Find where the given text appears and provide that cell's center as [X, Y] coordinate. 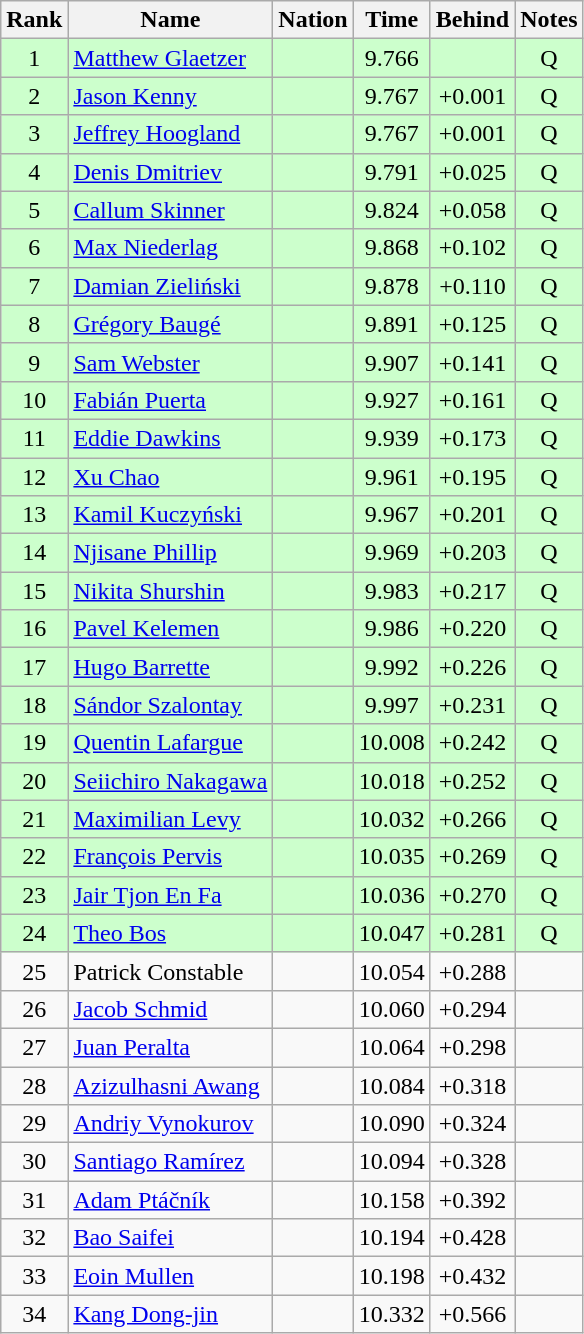
9.927 [392, 400]
13 [34, 515]
10.198 [392, 1276]
+0.328 [472, 1162]
Njisane Phillip [170, 553]
9.891 [392, 324]
9.939 [392, 438]
12 [34, 477]
10 [34, 400]
10.008 [392, 743]
18 [34, 705]
2 [34, 96]
9.961 [392, 477]
33 [34, 1276]
+0.203 [472, 553]
9.967 [392, 515]
+0.298 [472, 1047]
+0.025 [472, 172]
Jacob Schmid [170, 1009]
+0.058 [472, 210]
9.907 [392, 362]
Fabián Puerta [170, 400]
Grégory Baugé [170, 324]
Eoin Mullen [170, 1276]
Matthew Glaetzer [170, 58]
+0.294 [472, 1009]
27 [34, 1047]
10.094 [392, 1162]
+0.220 [472, 629]
Pavel Kelemen [170, 629]
Adam Ptáčník [170, 1200]
Rank [34, 20]
Hugo Barrette [170, 667]
Santiago Ramírez [170, 1162]
Andriy Vynokurov [170, 1124]
Name [170, 20]
10.054 [392, 971]
4 [34, 172]
Damian Zieliński [170, 286]
Quentin Lafargue [170, 743]
23 [34, 895]
10.035 [392, 857]
Patrick Constable [170, 971]
Notes [549, 20]
10.064 [392, 1047]
+0.217 [472, 591]
25 [34, 971]
17 [34, 667]
21 [34, 819]
+0.324 [472, 1124]
+0.266 [472, 819]
9.986 [392, 629]
10.036 [392, 895]
Theo Bos [170, 933]
+0.141 [472, 362]
9.969 [392, 553]
9 [34, 362]
+0.102 [472, 248]
22 [34, 857]
9.983 [392, 591]
Maximilian Levy [170, 819]
1 [34, 58]
Time [392, 20]
Juan Peralta [170, 1047]
28 [34, 1085]
+0.566 [472, 1314]
34 [34, 1314]
10.332 [392, 1314]
Kamil Kuczyński [170, 515]
+0.270 [472, 895]
9.766 [392, 58]
10.158 [392, 1200]
20 [34, 781]
Max Niederlag [170, 248]
+0.231 [472, 705]
+0.432 [472, 1276]
+0.269 [472, 857]
9.878 [392, 286]
29 [34, 1124]
Azizulhasni Awang [170, 1085]
Jeffrey Hoogland [170, 134]
+0.226 [472, 667]
9.997 [392, 705]
19 [34, 743]
24 [34, 933]
7 [34, 286]
15 [34, 591]
10.060 [392, 1009]
Jair Tjon En Fa [170, 895]
10.194 [392, 1238]
11 [34, 438]
10.032 [392, 819]
10.047 [392, 933]
Bao Saifei [170, 1238]
9.791 [392, 172]
Denis Dmitriev [170, 172]
10.018 [392, 781]
+0.281 [472, 933]
10.090 [392, 1124]
5 [34, 210]
+0.201 [472, 515]
+0.125 [472, 324]
+0.161 [472, 400]
30 [34, 1162]
+0.288 [472, 971]
9.868 [392, 248]
10.084 [392, 1085]
François Pervis [170, 857]
9.824 [392, 210]
Behind [472, 20]
3 [34, 134]
+0.110 [472, 286]
Nation [313, 20]
9.992 [392, 667]
+0.242 [472, 743]
+0.195 [472, 477]
31 [34, 1200]
+0.392 [472, 1200]
+0.252 [472, 781]
Eddie Dawkins [170, 438]
16 [34, 629]
+0.428 [472, 1238]
Seiichiro Nakagawa [170, 781]
+0.173 [472, 438]
+0.318 [472, 1085]
Nikita Shurshin [170, 591]
Xu Chao [170, 477]
6 [34, 248]
Jason Kenny [170, 96]
8 [34, 324]
Sam Webster [170, 362]
Callum Skinner [170, 210]
26 [34, 1009]
32 [34, 1238]
14 [34, 553]
Kang Dong-jin [170, 1314]
Sándor Szalontay [170, 705]
